Search for the cell housing the specified text and yield its [X, Y] center coordinate. 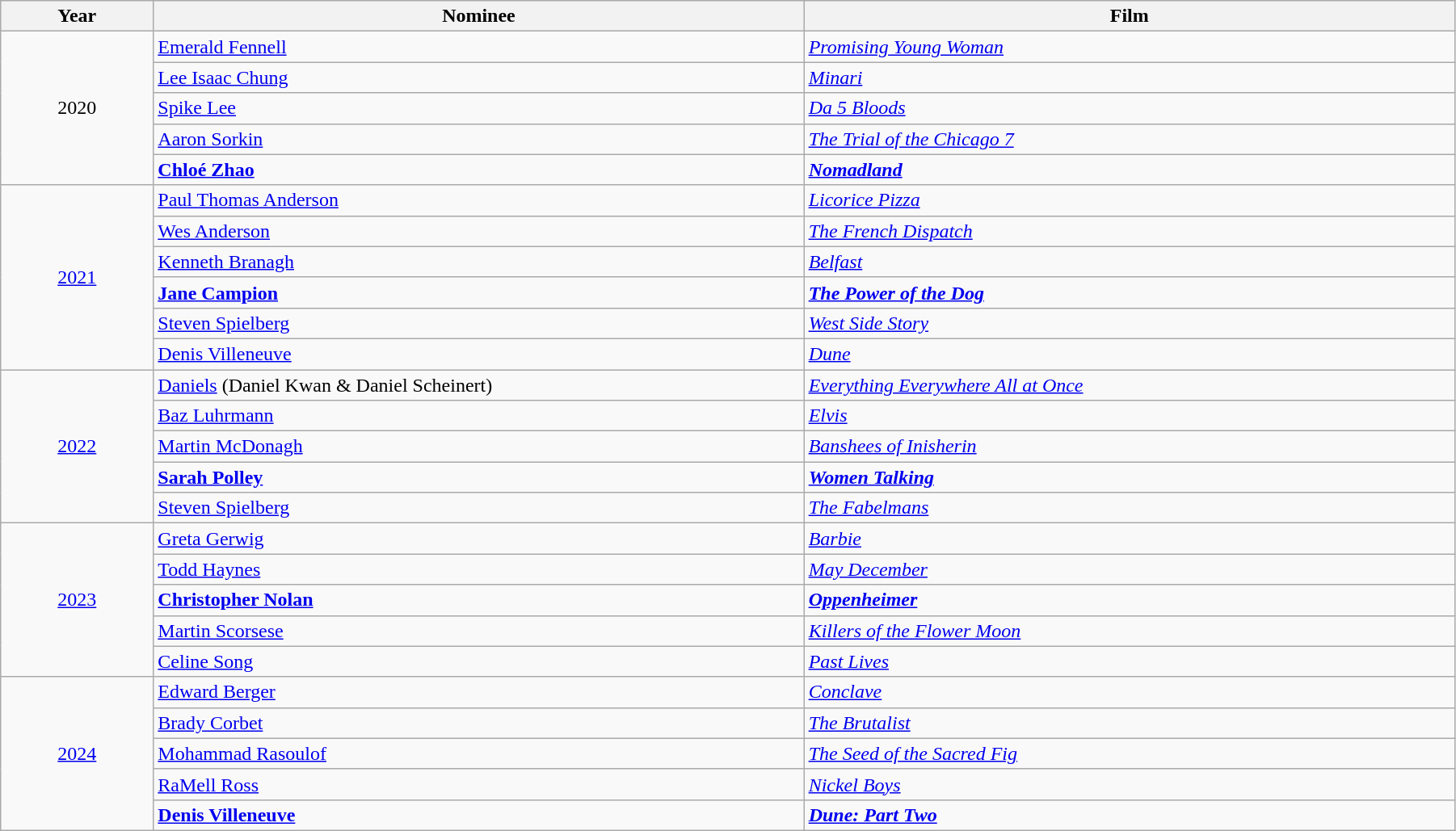
Nominee [478, 16]
The Trial of the Chicago 7 [1130, 139]
Conclave [1130, 692]
Spike Lee [478, 108]
Nickel Boys [1130, 784]
The Power of the Dog [1130, 292]
Women Talking [1130, 477]
Elvis [1130, 416]
Martin McDonagh [478, 447]
Licorice Pizza [1130, 200]
Killers of the Flower Moon [1130, 631]
Year [78, 16]
2024 [78, 753]
Barbie [1130, 539]
Greta Gerwig [478, 539]
Daniels (Daniel Kwan & Daniel Scheinert) [478, 385]
Dune: Part Two [1130, 815]
Lee Isaac Chung [478, 78]
Film [1130, 16]
Sarah Polley [478, 477]
2020 [78, 108]
Oppenheimer [1130, 600]
Banshees of Inisherin [1130, 447]
Belfast [1130, 262]
Christopher Nolan [478, 600]
Nomadland [1130, 170]
The Fabelmans [1130, 508]
Chloé Zhao [478, 170]
Da 5 Bloods [1130, 108]
May December [1130, 569]
The Brutalist [1130, 723]
Martin Scorsese [478, 631]
Paul Thomas Anderson [478, 200]
Minari [1130, 78]
Baz Luhrmann [478, 416]
Jane Campion [478, 292]
West Side Story [1130, 323]
Dune [1130, 354]
Everything Everywhere All at Once [1130, 385]
Edward Berger [478, 692]
Kenneth Branagh [478, 262]
2023 [78, 600]
Celine Song [478, 661]
2021 [78, 277]
Promising Young Woman [1130, 47]
Emerald Fennell [478, 47]
2022 [78, 447]
RaMell Ross [478, 784]
Aaron Sorkin [478, 139]
Todd Haynes [478, 569]
Wes Anderson [478, 231]
Brady Corbet [478, 723]
Past Lives [1130, 661]
The French Dispatch [1130, 231]
The Seed of the Sacred Fig [1130, 753]
Mohammad Rasoulof [478, 753]
